Return [x, y] of the center of cell containing provided text 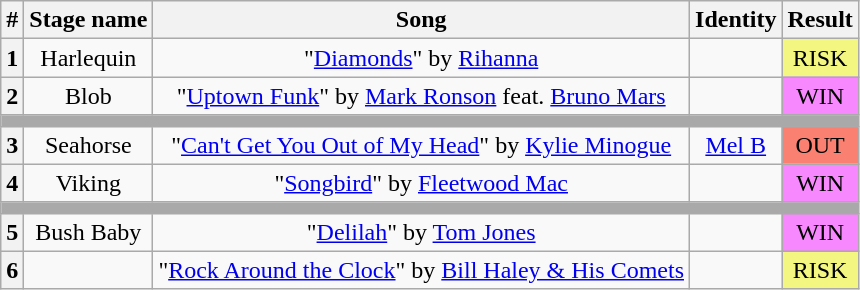
5 [12, 232]
"Delilah" by Tom Jones [422, 232]
Seahorse [88, 145]
"Uptown Funk" by Mark Ronson feat. Bruno Mars [422, 96]
Harlequin [88, 58]
Song [422, 20]
# [12, 20]
Viking [88, 183]
6 [12, 270]
4 [12, 183]
3 [12, 145]
Mel B [736, 145]
Identity [736, 20]
Blob [88, 96]
"Can't Get You Out of My Head" by Kylie Minogue [422, 145]
OUT [820, 145]
"Songbird" by Fleetwood Mac [422, 183]
"Rock Around the Clock" by Bill Haley & His Comets [422, 270]
2 [12, 96]
Stage name [88, 20]
1 [12, 58]
Bush Baby [88, 232]
Result [820, 20]
"Diamonds" by Rihanna [422, 58]
